Locate the cell with the specified text and output its [x, y] center coordinate. 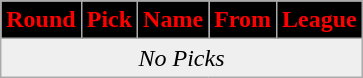
League [320, 20]
From [243, 20]
Pick [109, 20]
Name [174, 20]
No Picks [182, 58]
Round [41, 20]
